Return [X, Y] of the center of cell containing provided text 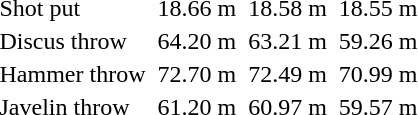
72.70 m [197, 74]
64.20 m [197, 41]
63.21 m [288, 41]
72.49 m [288, 74]
